Scan for the cell matching the given text and deliver its (x, y) coordinate at center. 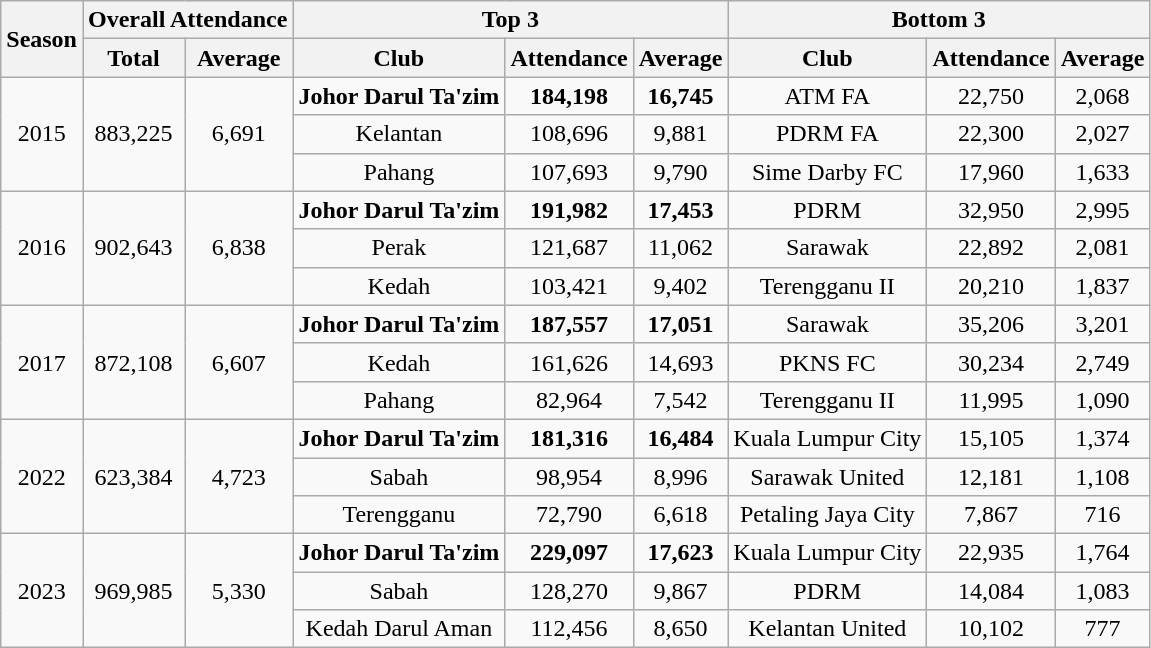
187,557 (569, 324)
82,964 (569, 400)
Terengganu (399, 515)
17,453 (680, 210)
2,068 (1102, 96)
20,210 (991, 286)
ATM FA (828, 96)
30,234 (991, 362)
9,867 (680, 591)
10,102 (991, 629)
1,090 (1102, 400)
2,081 (1102, 248)
3,201 (1102, 324)
2,995 (1102, 210)
1,633 (1102, 172)
2015 (42, 134)
777 (1102, 629)
Kelantan (399, 134)
2023 (42, 591)
181,316 (569, 438)
128,270 (569, 591)
9,881 (680, 134)
902,643 (133, 248)
883,225 (133, 134)
17,623 (680, 553)
2022 (42, 476)
6,838 (239, 248)
161,626 (569, 362)
8,650 (680, 629)
Kedah Darul Aman (399, 629)
72,790 (569, 515)
872,108 (133, 362)
229,097 (569, 553)
184,198 (569, 96)
6,691 (239, 134)
98,954 (569, 477)
11,062 (680, 248)
5,330 (239, 591)
2016 (42, 248)
22,935 (991, 553)
11,995 (991, 400)
35,206 (991, 324)
17,960 (991, 172)
2,749 (1102, 362)
1,108 (1102, 477)
4,723 (239, 476)
1,374 (1102, 438)
103,421 (569, 286)
1,764 (1102, 553)
16,484 (680, 438)
32,950 (991, 210)
8,996 (680, 477)
Top 3 (510, 20)
14,084 (991, 591)
Sime Darby FC (828, 172)
191,982 (569, 210)
969,985 (133, 591)
Total (133, 58)
2017 (42, 362)
PDRM FA (828, 134)
Sarawak United (828, 477)
6,618 (680, 515)
716 (1102, 515)
Season (42, 39)
108,696 (569, 134)
PKNS FC (828, 362)
107,693 (569, 172)
12,181 (991, 477)
9,790 (680, 172)
2,027 (1102, 134)
6,607 (239, 362)
Kelantan United (828, 629)
Petaling Jaya City (828, 515)
15,105 (991, 438)
Perak (399, 248)
22,750 (991, 96)
22,300 (991, 134)
1,083 (1102, 591)
17,051 (680, 324)
112,456 (569, 629)
14,693 (680, 362)
9,402 (680, 286)
22,892 (991, 248)
7,867 (991, 515)
121,687 (569, 248)
16,745 (680, 96)
7,542 (680, 400)
1,837 (1102, 286)
Bottom 3 (939, 20)
623,384 (133, 476)
Overall Attendance (187, 20)
